Return (X, Y) of the center of cell containing provided text 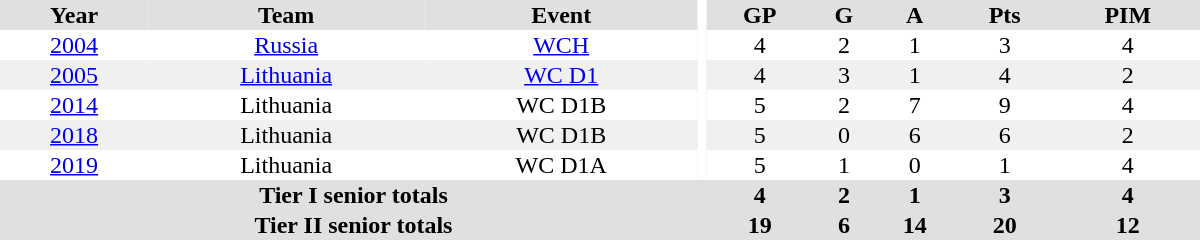
2005 (74, 75)
A (914, 15)
Tier II senior totals (354, 225)
Team (286, 15)
Event (561, 15)
7 (914, 105)
9 (1005, 105)
12 (1128, 225)
WC D1A (561, 165)
2019 (74, 165)
2014 (74, 105)
G (844, 15)
14 (914, 225)
Pts (1005, 15)
PIM (1128, 15)
19 (760, 225)
2004 (74, 45)
Year (74, 15)
20 (1005, 225)
2018 (74, 135)
Russia (286, 45)
WCH (561, 45)
Tier I senior totals (354, 195)
GP (760, 15)
WC D1 (561, 75)
